Scan for the cell matching the given text and deliver its [x, y] coordinate at center. 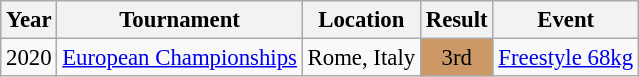
Tournament [180, 20]
3rd [456, 58]
Year [29, 20]
Freestyle 68kg [566, 58]
Location [361, 20]
Rome, Italy [361, 58]
Event [566, 20]
European Championships [180, 58]
Result [456, 20]
2020 [29, 58]
